Determine the (x, y) coordinate at the center of the cell enclosing the given text.  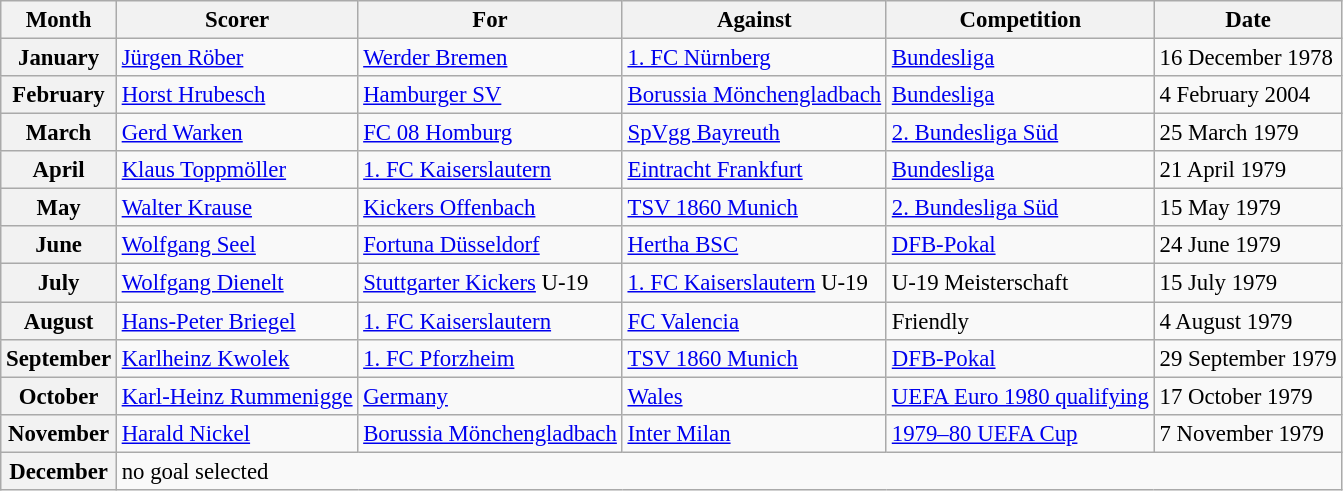
Inter Milan (754, 433)
June (59, 245)
Walter Krause (237, 208)
February (59, 95)
Hamburger SV (490, 95)
Hans-Peter Briegel (237, 321)
Karlheinz Kwolek (237, 358)
Germany (490, 396)
4 February 2004 (1248, 95)
Horst Hrubesch (237, 95)
25 March 1979 (1248, 133)
16 December 1978 (1248, 58)
Competition (1020, 20)
U-19 Meisterschaft (1020, 283)
Stuttgarter Kickers U-19 (490, 283)
May (59, 208)
Kickers Offenbach (490, 208)
17 October 1979 (1248, 396)
January (59, 58)
August (59, 321)
Against (754, 20)
Jürgen Röber (237, 58)
Harald Nickel (237, 433)
1. FC Pforzheim (490, 358)
Eintracht Frankfurt (754, 170)
Gerd Warken (237, 133)
24 June 1979 (1248, 245)
Month (59, 20)
15 May 1979 (1248, 208)
Karl-Heinz Rummenigge (237, 396)
December (59, 471)
July (59, 283)
Friendly (1020, 321)
1. FC Kaiserslautern U-19 (754, 283)
SpVgg Bayreuth (754, 133)
Fortuna Düsseldorf (490, 245)
FC 08 Homburg (490, 133)
For (490, 20)
FC Valencia (754, 321)
Scorer (237, 20)
1979–80 UEFA Cup (1020, 433)
1. FC Nürnberg (754, 58)
29 September 1979 (1248, 358)
Date (1248, 20)
Hertha BSC (754, 245)
21 April 1979 (1248, 170)
7 November 1979 (1248, 433)
April (59, 170)
Wales (754, 396)
Klaus Toppmöller (237, 170)
March (59, 133)
no goal selected (729, 471)
October (59, 396)
UEFA Euro 1980 qualifying (1020, 396)
15 July 1979 (1248, 283)
September (59, 358)
Wolfgang Seel (237, 245)
November (59, 433)
Wolfgang Dienelt (237, 283)
Werder Bremen (490, 58)
4 August 1979 (1248, 321)
